Output the [x, y] coordinate of the center of the cell containing the given text.  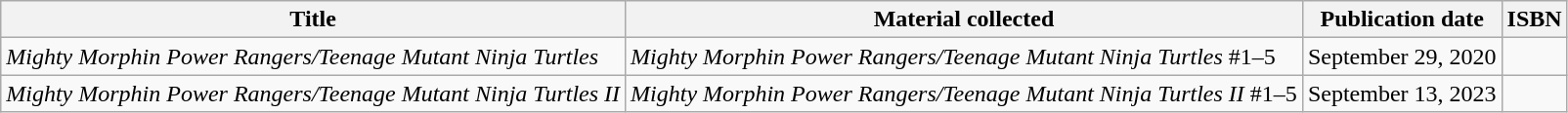
September 29, 2020 [1402, 56]
Mighty Morphin Power Rangers/Teenage Mutant Ninja Turtles II [313, 94]
Material collected [964, 19]
ISBN [1535, 19]
Mighty Morphin Power Rangers/Teenage Mutant Ninja Turtles II #1–5 [964, 94]
Publication date [1402, 19]
Title [313, 19]
Mighty Morphin Power Rangers/Teenage Mutant Ninja Turtles [313, 56]
Mighty Morphin Power Rangers/Teenage Mutant Ninja Turtles #1–5 [964, 56]
September 13, 2023 [1402, 94]
